For the text-containing cell, return its midpoint in (x, y) coordinate format. 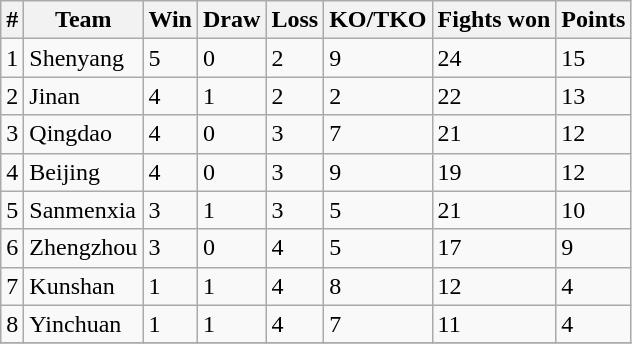
Fights won (494, 20)
17 (494, 248)
24 (494, 58)
13 (594, 96)
Points (594, 20)
10 (594, 210)
22 (494, 96)
11 (494, 324)
Loss (295, 20)
Beijing (84, 172)
Sanmenxia (84, 210)
15 (594, 58)
Yinchuan (84, 324)
Draw (232, 20)
# (12, 20)
Team (84, 20)
Kunshan (84, 286)
Qingdao (84, 134)
Zhengzhou (84, 248)
Shenyang (84, 58)
Jinan (84, 96)
KO/TKO (378, 20)
19 (494, 172)
6 (12, 248)
Win (170, 20)
